From the cell containing the given text, extract its center point as (x, y) coordinate. 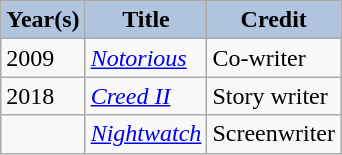
Notorious (146, 58)
Nightwatch (146, 134)
Screenwriter (274, 134)
Story writer (274, 96)
Title (146, 20)
2009 (43, 58)
Creed II (146, 96)
Credit (274, 20)
Co-writer (274, 58)
2018 (43, 96)
Year(s) (43, 20)
